Find where the given text appears and provide that cell's center as (X, Y) coordinate. 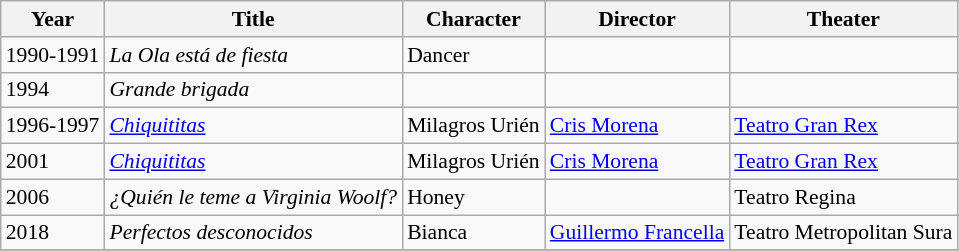
Director (638, 19)
Perfectos desconocidos (253, 233)
Theater (843, 19)
2018 (53, 233)
Teatro Regina (843, 197)
La Ola está de fiesta (253, 55)
Guillermo Francella (638, 233)
Dancer (474, 55)
2001 (53, 162)
¿Quién le teme a Virginia Woolf? (253, 197)
1996-1997 (53, 126)
1990-1991 (53, 55)
1994 (53, 90)
Title (253, 19)
Honey (474, 197)
Character (474, 19)
Bianca (474, 233)
2006 (53, 197)
Teatro Metropolitan Sura (843, 233)
Year (53, 19)
Grande brigada (253, 90)
